Detect which cell encompasses the target text, then output its (X, Y) center coordinate. 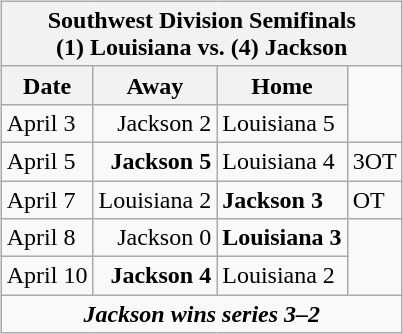
April 7 (47, 199)
April 8 (47, 238)
Jackson 4 (155, 276)
Louisiana 3 (282, 238)
April 5 (47, 161)
Jackson 0 (155, 238)
Date (47, 85)
Home (282, 85)
Jackson 2 (155, 123)
Southwest Division Semifinals(1) Louisiana vs. (4) Jackson (202, 34)
Jackson 5 (155, 161)
Away (155, 85)
Louisiana 4 (282, 161)
Louisiana 5 (282, 123)
April 10 (47, 276)
Jackson 3 (282, 199)
OT (374, 199)
Jackson wins series 3–2 (202, 314)
April 3 (47, 123)
3OT (374, 161)
